Extract the (X, Y) coordinate from the center of the cell holding the provided text.  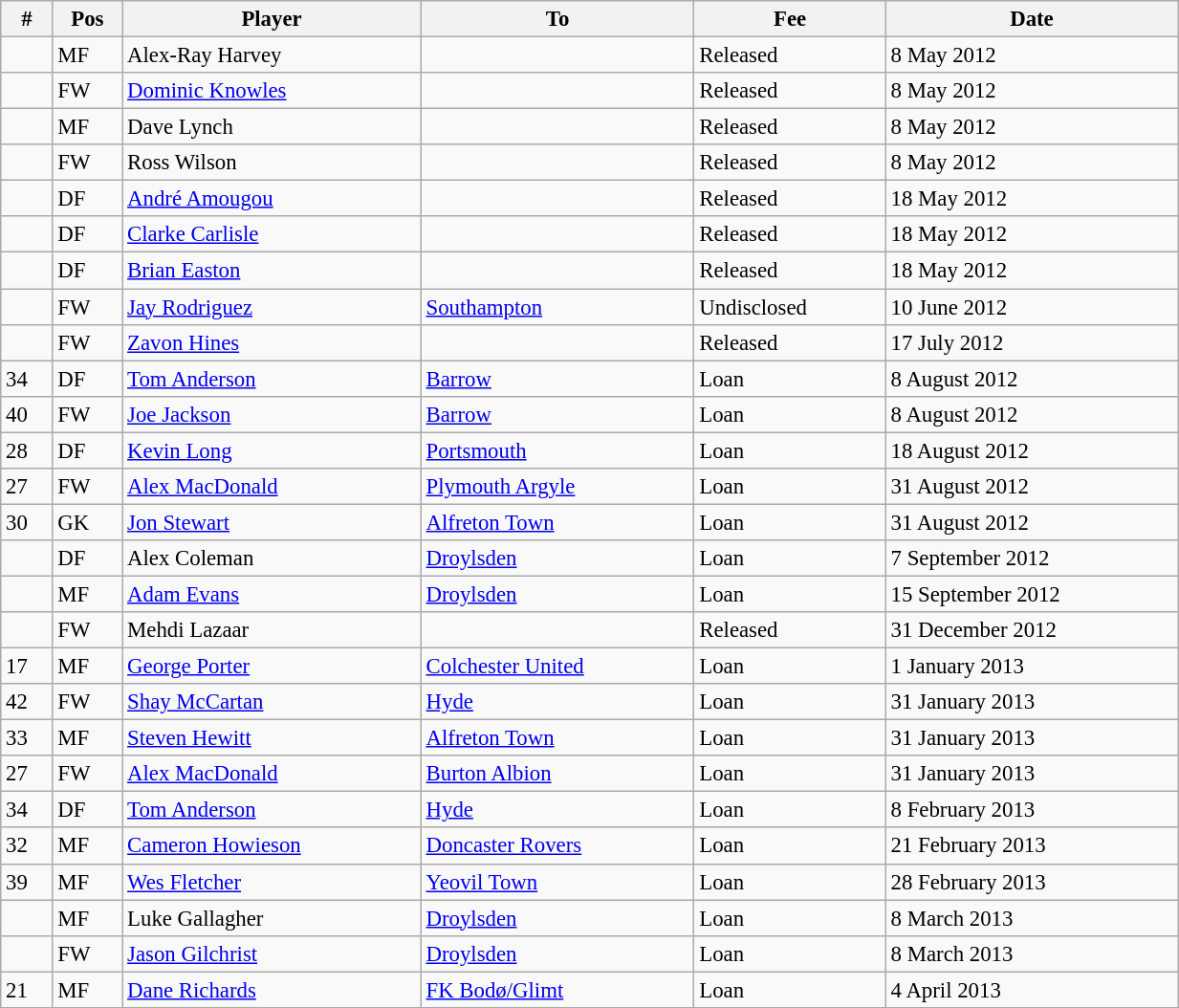
7 September 2012 (1031, 559)
Jay Rodriguez (272, 307)
Alex Coleman (272, 559)
Wes Fletcher (272, 882)
Doncaster Rovers (557, 846)
André Amougou (272, 199)
Kevin Long (272, 450)
Clarke Carlisle (272, 234)
18 August 2012 (1031, 450)
Dominic Knowles (272, 91)
# (27, 19)
17 (27, 667)
Steven Hewitt (272, 738)
42 (27, 702)
10 June 2012 (1031, 307)
40 (27, 414)
4 April 2013 (1031, 990)
Dave Lynch (272, 127)
Player (272, 19)
Alex-Ray Harvey (272, 55)
33 (27, 738)
28 February 2013 (1031, 882)
George Porter (272, 667)
15 September 2012 (1031, 594)
17 July 2012 (1031, 342)
Shay McCartan (272, 702)
Mehdi Lazaar (272, 630)
Luke Gallagher (272, 918)
21 February 2013 (1031, 846)
31 December 2012 (1031, 630)
Adam Evans (272, 594)
Southampton (557, 307)
8 February 2013 (1031, 810)
Colchester United (557, 667)
Zavon Hines (272, 342)
28 (27, 450)
1 January 2013 (1031, 667)
Date (1031, 19)
Ross Wilson (272, 163)
Fee (790, 19)
Undisclosed (790, 307)
Plymouth Argyle (557, 487)
30 (27, 522)
39 (27, 882)
Yeovil Town (557, 882)
To (557, 19)
Pos (88, 19)
Cameron Howieson (272, 846)
Brian Easton (272, 271)
FK Bodø/Glimt (557, 990)
32 (27, 846)
Jason Gilchrist (272, 953)
Joe Jackson (272, 414)
Dane Richards (272, 990)
Burton Albion (557, 774)
Jon Stewart (272, 522)
21 (27, 990)
GK (88, 522)
Portsmouth (557, 450)
